Return (x, y) of the center of cell containing provided text 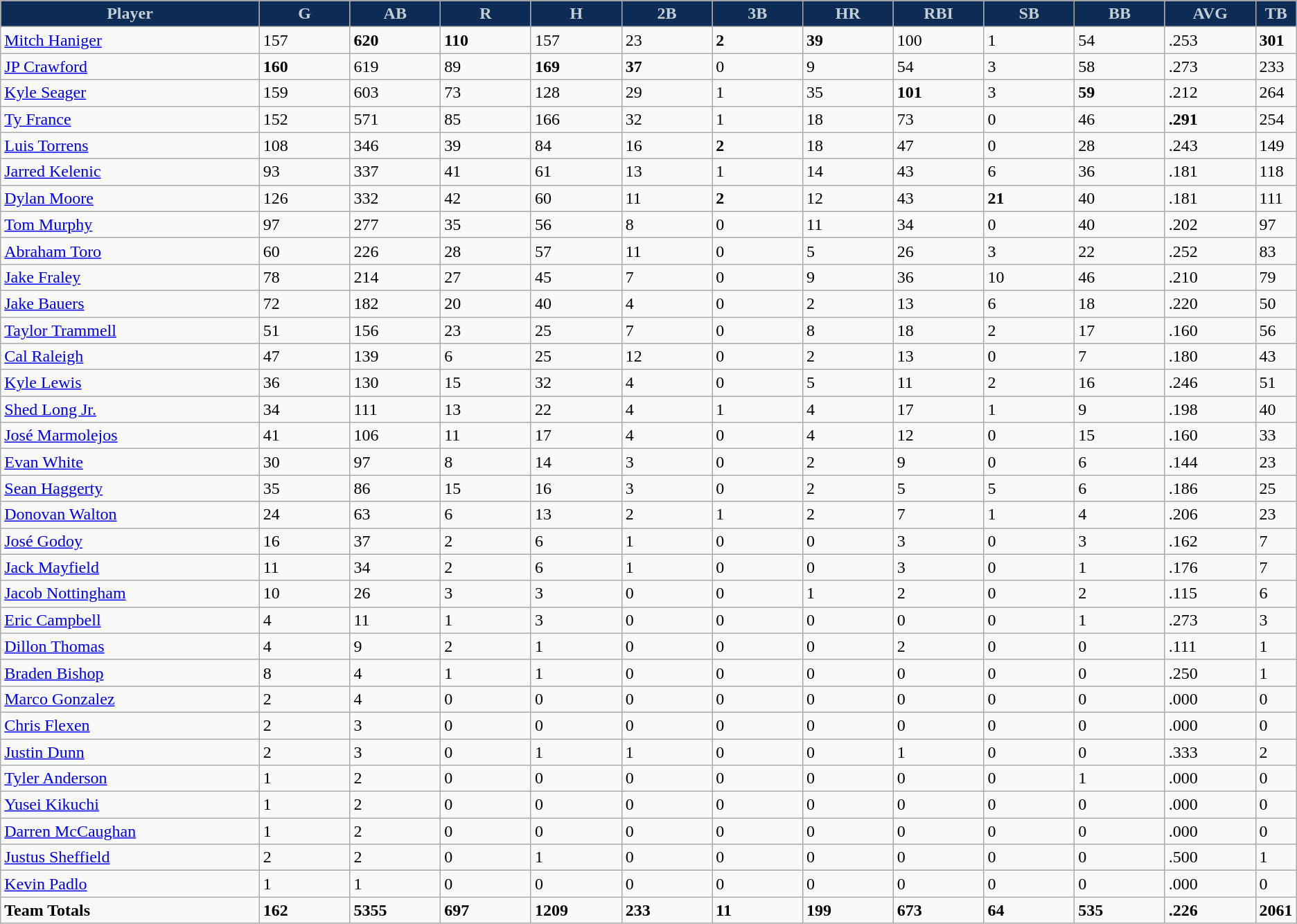
697 (486, 910)
24 (305, 515)
.202 (1210, 224)
199 (848, 910)
.243 (1210, 145)
42 (486, 198)
139 (395, 357)
29 (667, 93)
Luis Torrens (130, 145)
106 (395, 436)
TB (1276, 14)
AVG (1210, 14)
84 (576, 145)
27 (486, 277)
.252 (1210, 251)
Donovan Walton (130, 515)
108 (305, 145)
.246 (1210, 383)
.115 (1210, 594)
H (576, 14)
2061 (1276, 910)
Team Totals (130, 910)
Jake Bauers (130, 303)
78 (305, 277)
.198 (1210, 409)
277 (395, 224)
Jack Mayfield (130, 567)
118 (1276, 172)
Kevin Padlo (130, 884)
156 (395, 330)
Cal Raleigh (130, 357)
89 (486, 66)
.111 (1210, 646)
Tyler Anderson (130, 779)
2B (667, 14)
SB (1030, 14)
.291 (1210, 119)
126 (305, 198)
571 (395, 119)
79 (1276, 277)
Dylan Moore (130, 198)
83 (1276, 251)
1209 (576, 910)
.210 (1210, 277)
603 (395, 93)
619 (395, 66)
AB (395, 14)
Justus Sheffield (130, 858)
Taylor Trammell (130, 330)
45 (576, 277)
.226 (1210, 910)
182 (395, 303)
.176 (1210, 567)
G (305, 14)
160 (305, 66)
Darren McCaughan (130, 831)
3B (758, 14)
Mitch Haniger (130, 40)
Eric Campbell (130, 620)
21 (1030, 198)
332 (395, 198)
Dillon Thomas (130, 646)
50 (1276, 303)
.333 (1210, 752)
254 (1276, 119)
57 (576, 251)
Marco Gonzalez (130, 699)
85 (486, 119)
Kyle Lewis (130, 383)
620 (395, 40)
Ty France (130, 119)
José Godoy (130, 541)
Jacob Nottingham (130, 594)
166 (576, 119)
Jarred Kelenic (130, 172)
301 (1276, 40)
86 (395, 488)
100 (938, 40)
162 (305, 910)
337 (395, 172)
101 (938, 93)
.206 (1210, 515)
159 (305, 93)
Yusei Kikuchi (130, 805)
93 (305, 172)
.180 (1210, 357)
30 (305, 462)
Justin Dunn (130, 752)
149 (1276, 145)
Player (130, 14)
61 (576, 172)
Braden Bishop (130, 673)
130 (395, 383)
20 (486, 303)
152 (305, 119)
5355 (395, 910)
Shed Long Jr. (130, 409)
.220 (1210, 303)
535 (1120, 910)
64 (1030, 910)
BB (1120, 14)
HR (848, 14)
.186 (1210, 488)
José Marmolejos (130, 436)
Evan White (130, 462)
226 (395, 251)
Jake Fraley (130, 277)
JP Crawford (130, 66)
Tom Murphy (130, 224)
.500 (1210, 858)
Chris Flexen (130, 725)
.250 (1210, 673)
RBI (938, 14)
59 (1120, 93)
128 (576, 93)
58 (1120, 66)
Abraham Toro (130, 251)
.253 (1210, 40)
.212 (1210, 93)
Sean Haggerty (130, 488)
110 (486, 40)
673 (938, 910)
Kyle Seager (130, 93)
R (486, 14)
72 (305, 303)
214 (395, 277)
33 (1276, 436)
.144 (1210, 462)
.162 (1210, 541)
346 (395, 145)
63 (395, 515)
264 (1276, 93)
169 (576, 66)
